Return the [x, y] coordinate for the center point of the cell that contains the specified text.  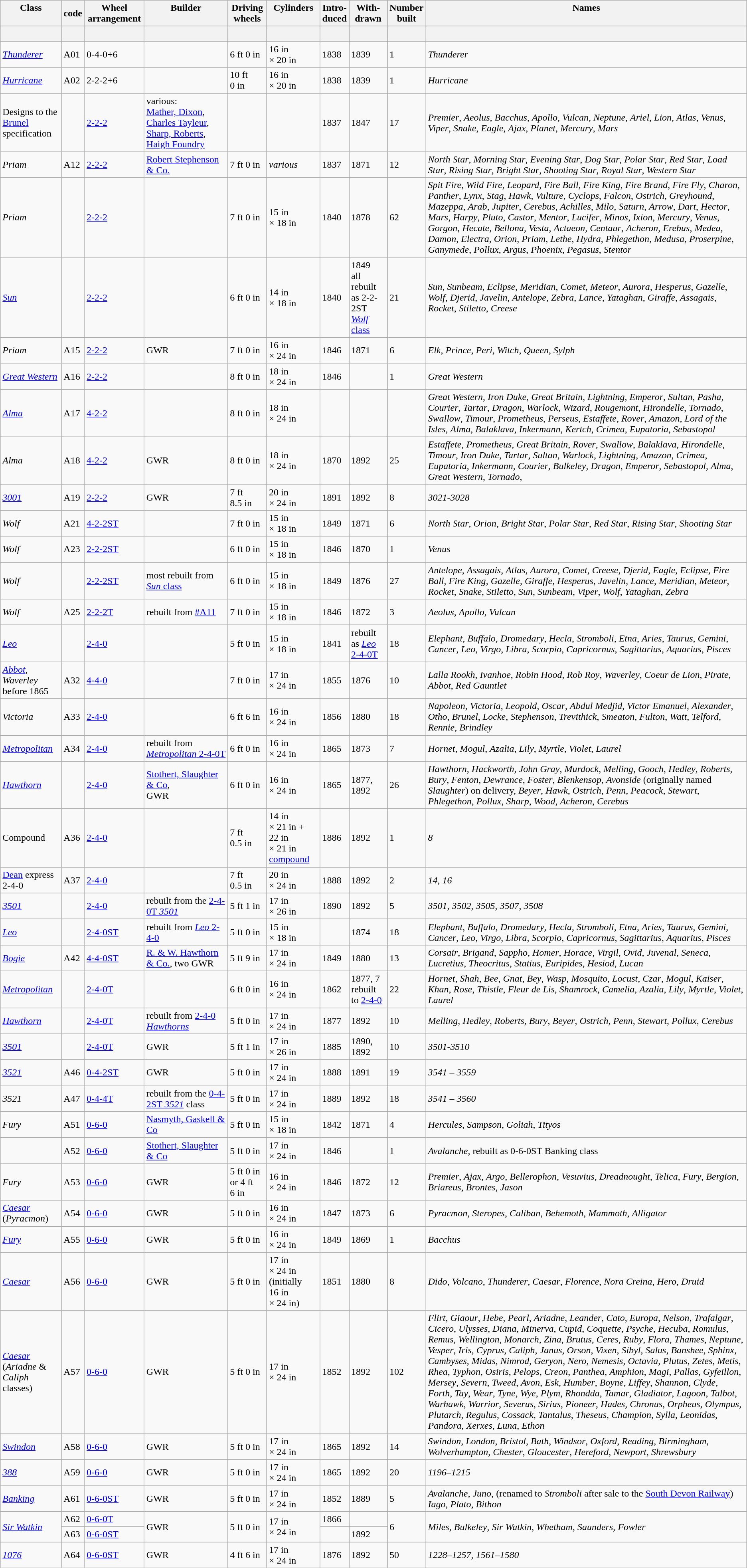
A56 [73, 1281]
A18 [73, 461]
A62 [73, 1519]
4-4-0ST [115, 958]
Melling, Hedley, Roberts, Bury, Beyer, Ostrich, Penn, Stewart, Pollux, Cerebus [586, 1020]
Premier, Aeolus, Bacchus, Apollo, Vulcan, Neptune, Ariel, Lion, Atlas, Venus, Viper, Snake, Eagle, Ajax, Planet, Mercury, Mars [586, 123]
Lalla Rookh, Ivanhoe, Robin Hood, Rob Roy, Waverley, Coeur de Lion, Pirate, Abbot, Red Gauntlet [586, 680]
A53 [73, 1182]
Intro-duced [334, 14]
1878 [368, 218]
A02 [73, 81]
A17 [73, 413]
17 in × 24 in (initially 16 in × 24 in) [293, 1281]
Bacchus [586, 1239]
Dean express 2-4-0 [31, 880]
1890, 1892 [368, 1047]
0-4-2ST [115, 1073]
Class [31, 14]
1196–1215 [586, 1472]
A12 [73, 164]
Driving wheels [247, 14]
2-2-2+6 [115, 81]
1851 [334, 1281]
13 [407, 958]
A59 [73, 1472]
Swindon [31, 1447]
Wheel arrangement [115, 14]
20 [407, 1472]
1890 [334, 906]
1228–1257, 1561–1580 [586, 1554]
A32 [73, 680]
various [293, 164]
A42 [73, 958]
With-drawn [368, 14]
1849 all rebuilt as 2-2-2ST Wolf class [368, 297]
Names [586, 14]
14 [407, 1447]
North Star, Orion, Bright Star, Polar Star, Red Star, Rising Star, Shooting Star [586, 524]
Elk, Prince, Peri, Witch, Queen, Sylph [586, 350]
rebuilt from 2-4-0 Hawthorns [186, 1020]
1886 [334, 838]
2-2-2T [115, 612]
Corsair, Brigand, Sappho, Homer, Horace, Virgil, Ovid, Juvenal, Seneca, Lucretius, Theocritus, Statius, Euripides, Hesiod, Lucan [586, 958]
2 [407, 880]
rebuilt from the 2-4-0T 3501 [186, 906]
1866 [334, 1519]
Victoria [31, 717]
0-4-4T [115, 1099]
14 in × 18 in [293, 297]
Hornet, Mogul, Azalia, Lily, Myrtle, Violet, Laurel [586, 748]
Miles, Bulkeley, Sir Watkin, Whetham, Saunders, Fowler [586, 1526]
388 [31, 1472]
Designs to the Brunel specification [31, 123]
A36 [73, 838]
A25 [73, 612]
Sun [31, 297]
Avalanche, Juno, (renamed to Stromboli after sale to the South Devon Railway) Iago, Plato, Bithon [586, 1499]
Builder [186, 14]
3 [407, 612]
Robert Stephenson & Co. [186, 164]
0-6-0T [115, 1519]
Avalanche, rebuilt as 0-6-0ST Banking class [586, 1150]
1874 [368, 932]
6 ft 6 in [247, 717]
3541 – 3559 [586, 1073]
Caesar (Pyracmon) [31, 1214]
1855 [334, 680]
Bogie [31, 958]
A55 [73, 1239]
21 [407, 297]
A54 [73, 1214]
10 ft 0 in [247, 81]
A33 [73, 717]
A63 [73, 1534]
rebuilt from Leo 2-4-0 [186, 932]
A57 [73, 1372]
A16 [73, 376]
A47 [73, 1099]
North Star, Morning Star, Evening Star, Dog Star, Polar Star, Red Star, Load Star, Rising Star, Bright Star, Shooting Star, Royal Star, Western Star [586, 164]
Nasmyth, Gaskell & Co [186, 1125]
A46 [73, 1073]
1877, 7 rebuilt to 2-4-0 [368, 989]
1841 [334, 643]
4-4-0 [115, 680]
A37 [73, 880]
17 [407, 123]
Stothert, Slaughter & Co [186, 1150]
Hercules, Sampson, Goliah, Tityos [586, 1125]
code [73, 14]
1877, 1892 [368, 785]
Swindon, London, Bristol, Bath, Windsor, Oxford, Reading, Birmingham, Wolverhampton, Chester, Gloucester, Hereford, Newport, Shrewsbury [586, 1447]
A52 [73, 1150]
A64 [73, 1554]
Sir Watkin [31, 1526]
1885 [334, 1047]
Cylinders [293, 14]
R. & W. Hawthorn & Co., two GWR [186, 958]
50 [407, 1554]
rebuilt from Metropolitan 2-4-0T [186, 748]
1842 [334, 1125]
rebuilt as Leo 2-4-0T [368, 643]
rebuilt from the 0-4-2ST 3521 class [186, 1099]
Stothert, Slaughter & Co, GWR [186, 785]
3541 – 3560 [586, 1099]
A58 [73, 1447]
A19 [73, 497]
0-4-0+6 [115, 54]
Banking [31, 1499]
1869 [368, 1239]
Caesar (Ariadne & Caliph classes) [31, 1372]
1862 [334, 989]
A34 [73, 748]
1877 [334, 1020]
3021-3028 [586, 497]
3501-3510 [586, 1047]
4 ft 6 in [247, 1554]
A21 [73, 524]
Venus [586, 549]
19 [407, 1073]
14, 16 [586, 880]
Dido, Volcano, Thunderer, Caesar, Florence, Nora Creina, Hero, Druid [586, 1281]
Premier, Ajax, Argo, Bellerophon, Vesuvius, Dreadnought, Telica, Fury, Bergion, Briareus, Brontes, Jason [586, 1182]
A61 [73, 1499]
Numberbuilt [407, 14]
7 ft 8.5 in [247, 497]
5 ft 9 in [247, 958]
A01 [73, 54]
2-4-0ST [115, 932]
7 [407, 748]
1856 [334, 717]
14 in × 21 in + 22 in × 21 in compound [293, 838]
22 [407, 989]
A51 [73, 1125]
Caesar [31, 1281]
25 [407, 461]
26 [407, 785]
1076 [31, 1554]
rebuilt from #A11 [186, 612]
Abbot, Waverley before 1865 [31, 680]
62 [407, 218]
3501, 3502, 3505, 3507, 3508 [586, 906]
most rebuilt from Sun class [186, 581]
4-2-2ST [115, 524]
5 ft 0 in or 4 ft 6 in [247, 1182]
27 [407, 581]
3001 [31, 497]
Pyracmon, Steropes, Caliban, Behemoth, Mammoth, Alligator [586, 1214]
Aeolus, Apollo, Vulcan [586, 612]
102 [407, 1372]
various: Mather, Dixon, Charles Tayleur, Sharp, Roberts, Haigh Foundry [186, 123]
Compound [31, 838]
A15 [73, 350]
4 [407, 1125]
A23 [73, 549]
